Search for the cell housing the specified text and yield its [x, y] center coordinate. 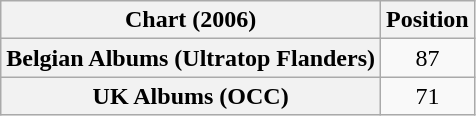
Belgian Albums (Ultratop Flanders) [191, 58]
87 [428, 58]
71 [428, 96]
Position [428, 20]
Chart (2006) [191, 20]
UK Albums (OCC) [191, 96]
